Return [X, Y] of the center of cell containing provided text 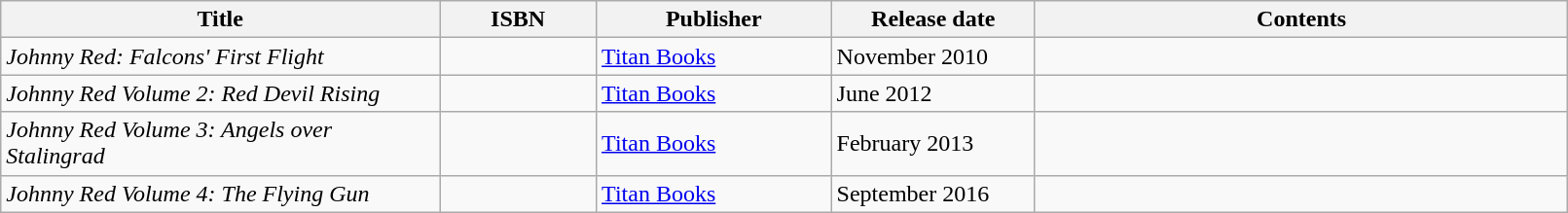
Johnny Red Volume 4: The Flying Gun [220, 194]
Johnny Red Volume 2: Red Devil Rising [220, 93]
Release date [932, 19]
June 2012 [932, 93]
Title [220, 19]
February 2013 [932, 144]
ISBN [518, 19]
Johnny Red: Falcons' First Flight [220, 56]
September 2016 [932, 194]
Johnny Red Volume 3: Angels over Stalingrad [220, 144]
Contents [1300, 19]
Publisher [714, 19]
November 2010 [932, 56]
